Output the [x, y] coordinate of the center of the cell containing the given text.  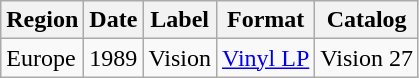
Vision [180, 58]
Date [114, 20]
Europe [42, 58]
Region [42, 20]
Vinyl LP [266, 58]
Format [266, 20]
1989 [114, 58]
Label [180, 20]
Catalog [367, 20]
Vision 27 [367, 58]
